Identify which cell holds the provided text, then report its (X, Y) central coordinate. 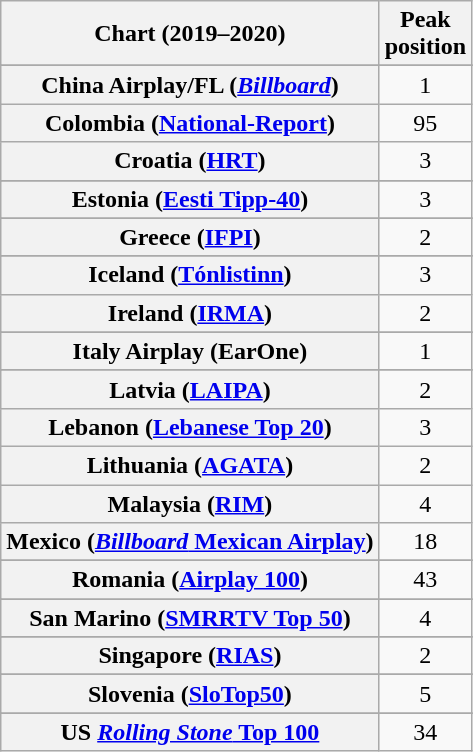
95 (425, 123)
Slovenia (SloTop50) (190, 694)
Italy Airplay (EarOne) (190, 351)
Colombia (National-Report) (190, 123)
Singapore (RIAS) (190, 656)
34 (425, 732)
18 (425, 542)
43 (425, 580)
Lithuania (AGATA) (190, 465)
Malaysia (RIM) (190, 503)
Mexico (Billboard Mexican Airplay) (190, 542)
Peakposition (425, 34)
China Airplay/FL (Billboard) (190, 85)
5 (425, 694)
Greece (IFPI) (190, 237)
Estonia (Eesti Tipp-40) (190, 199)
Latvia (LAIPA) (190, 389)
Romania (Airplay 100) (190, 580)
San Marino (SMRRTV Top 50) (190, 618)
US Rolling Stone Top 100 (190, 732)
Lebanon (Lebanese Top 20) (190, 427)
Chart (2019–2020) (190, 34)
Iceland (Tónlistinn) (190, 275)
Ireland (IRMA) (190, 313)
Croatia (HRT) (190, 161)
